Locate the cell with the specified text and output its [x, y] center coordinate. 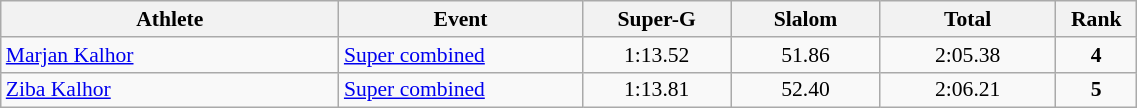
Total [968, 19]
Event [460, 19]
Super-G [656, 19]
Ziba Kalhor [170, 90]
4 [1096, 55]
Marjan Kalhor [170, 55]
5 [1096, 90]
Slalom [806, 19]
1:13.52 [656, 55]
51.86 [806, 55]
2:05.38 [968, 55]
1:13.81 [656, 90]
2:06.21 [968, 90]
52.40 [806, 90]
Athlete [170, 19]
Rank [1096, 19]
